Output the (X, Y) coordinate of the center of the cell containing the given text.  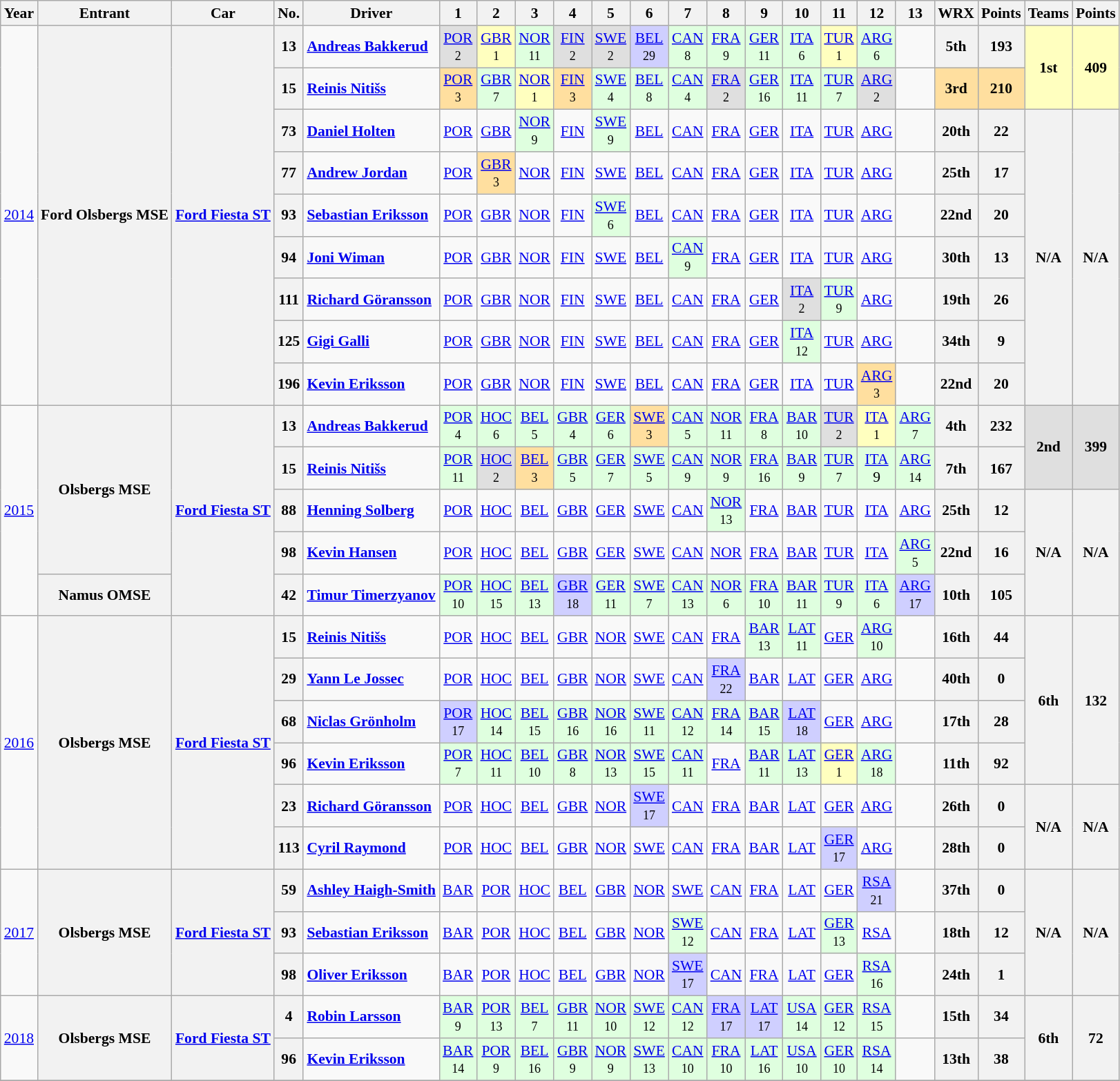
28 (1001, 722)
34th (956, 342)
BAR13 (764, 638)
SWE6 (610, 215)
CAN10 (688, 1059)
Oliver Eriksson (371, 975)
28th (956, 848)
Ashley Haigh-Smith (371, 890)
SWE11 (649, 722)
BAR10 (802, 427)
GBR1 (496, 47)
SWE2 (610, 47)
17th (956, 722)
POR10 (458, 595)
GER7 (610, 468)
POR13 (496, 1017)
7 (688, 13)
NOR16 (610, 722)
GBR3 (496, 173)
3rd (956, 88)
ARG2 (877, 88)
GBR7 (496, 88)
37th (956, 890)
HOC14 (496, 722)
5th (956, 47)
LAT13 (802, 763)
BEL3 (534, 468)
TUR2 (838, 427)
ITA1 (877, 427)
26 (1001, 300)
399 (1096, 447)
42 (289, 595)
NOR6 (726, 595)
Year (19, 13)
FRA2 (726, 88)
POR7 (458, 763)
FRA22 (726, 679)
POR4 (458, 427)
Timur Timerzyanov (371, 595)
ARG14 (915, 468)
Niclas Grönholm (371, 722)
38 (1001, 1059)
SWE15 (649, 763)
GBR11 (573, 1017)
24th (956, 975)
Yann Le Jossec (371, 679)
RSA15 (877, 1017)
77 (289, 173)
10th (956, 595)
16th (956, 638)
3 (534, 13)
LAT17 (764, 1017)
GBR18 (573, 595)
GBR16 (573, 722)
10 (802, 13)
Cyril Raymond (371, 848)
ARG3 (877, 384)
ITA12 (802, 342)
Gigi Galli (371, 342)
GER1 (838, 763)
ARG10 (877, 638)
RSA21 (877, 890)
No. (289, 13)
SWE9 (610, 131)
FRA16 (764, 468)
210 (1001, 88)
Namus OMSE (105, 595)
Joni Wiman (371, 257)
GBR4 (573, 427)
NOR10 (610, 1017)
26th (956, 806)
BEL10 (534, 763)
ARG5 (915, 552)
CAN5 (688, 427)
BEL16 (534, 1059)
POR17 (458, 722)
GER12 (838, 1017)
POR2 (458, 47)
FRA9 (726, 47)
BEL8 (649, 88)
LAT11 (802, 638)
22 (1001, 131)
FRA8 (764, 427)
73 (289, 131)
72 (1096, 1038)
23 (289, 806)
13th (956, 1059)
SWE4 (610, 88)
TUR1 (838, 47)
USA14 (802, 1017)
BEL15 (534, 722)
Car (223, 13)
ARG18 (877, 763)
196 (289, 384)
USA10 (802, 1059)
CAN11 (688, 763)
232 (1001, 427)
6 (649, 13)
ARG17 (915, 595)
44 (1001, 638)
8 (726, 13)
2015 (19, 511)
BEL7 (534, 1017)
FIN2 (573, 47)
WRX (956, 13)
94 (289, 257)
2017 (19, 932)
Daniel Holten (371, 131)
ITA11 (802, 88)
GBR8 (573, 763)
SWE5 (649, 468)
GBR9 (573, 1059)
Ford Olsbergs MSE (105, 215)
Entrant (105, 13)
BEL5 (534, 427)
GER6 (610, 427)
GER16 (764, 88)
17 (1001, 173)
15th (956, 1017)
RSA16 (877, 975)
HOC15 (496, 595)
4th (956, 427)
11th (956, 763)
FIN3 (573, 88)
SWE7 (649, 595)
409 (1096, 68)
29 (289, 679)
11 (838, 13)
RSA14 (877, 1059)
BAR14 (458, 1059)
SWE3 (649, 427)
125 (289, 342)
1st (1048, 68)
Teams (1048, 13)
BEL29 (649, 47)
193 (1001, 47)
Andrew Jordan (371, 173)
CAN4 (688, 88)
68 (289, 722)
59 (289, 890)
111 (289, 300)
5 (610, 13)
2 (496, 13)
FRA17 (726, 1017)
105 (1001, 595)
Kevin Hansen (371, 552)
34 (1001, 1017)
7th (956, 468)
BEL13 (534, 595)
19th (956, 300)
GBR5 (573, 468)
CAN8 (688, 47)
POR3 (458, 88)
SWE13 (649, 1059)
30th (956, 257)
NOR1 (534, 88)
POR9 (496, 1059)
GER13 (838, 932)
132 (1096, 701)
LAT18 (802, 722)
88 (289, 511)
16 (1001, 552)
Robin Larsson (371, 1017)
167 (1001, 468)
POR11 (458, 468)
HOC2 (496, 468)
113 (289, 848)
BAR15 (764, 722)
20th (956, 131)
HOC6 (496, 427)
92 (1001, 763)
2014 (19, 215)
FRA14 (726, 722)
Driver (371, 13)
2016 (19, 743)
ARG6 (877, 47)
ITA2 (802, 300)
GER10 (838, 1059)
Henning Solberg (371, 511)
HOC11 (496, 763)
2018 (19, 1038)
GER17 (838, 848)
40th (956, 679)
LAT16 (764, 1059)
2nd (1048, 447)
RSA (877, 932)
ITA9 (877, 468)
ARG7 (915, 427)
18th (956, 932)
CAN13 (688, 595)
